Extract the [X, Y] coordinate from the center of the cell holding the provided text.  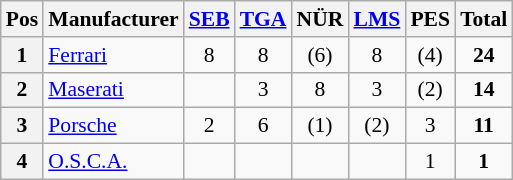
(6) [320, 55]
6 [264, 126]
O.S.C.A. [113, 162]
(1) [320, 126]
Total [484, 19]
PES [430, 19]
11 [484, 126]
Ferrari [113, 55]
Porsche [113, 126]
Manufacturer [113, 19]
Pos [22, 19]
SEB [210, 19]
14 [484, 90]
LMS [376, 19]
NÜR [320, 19]
Maserati [113, 90]
(4) [430, 55]
24 [484, 55]
TGA [264, 19]
4 [22, 162]
